Identify which cell holds the provided text, then report its [x, y] central coordinate. 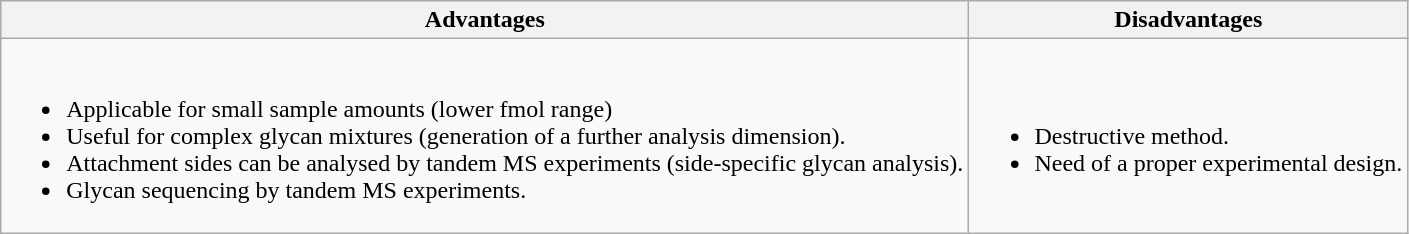
Advantages [485, 20]
Disadvantages [1188, 20]
Destructive method.Need of a proper experimental design. [1188, 136]
